Find where the given text appears and provide that cell's center as (x, y) coordinate. 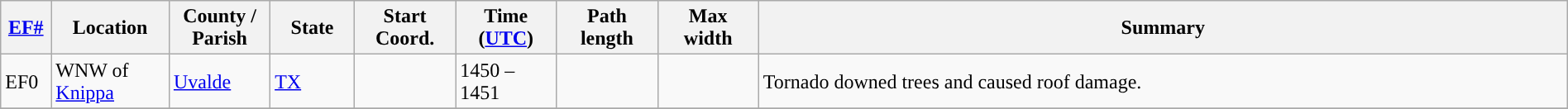
County / Parish (219, 28)
State (313, 28)
Uvalde (219, 81)
Tornado downed trees and caused roof damage. (1163, 81)
TX (313, 81)
Path length (607, 28)
Summary (1163, 28)
Max width (708, 28)
1450 – 1451 (506, 81)
EF# (26, 28)
WNW of Knippa (111, 81)
Time (UTC) (506, 28)
EF0 (26, 81)
Start Coord. (404, 28)
Location (111, 28)
